Return (X, Y) of the center of cell containing provided text 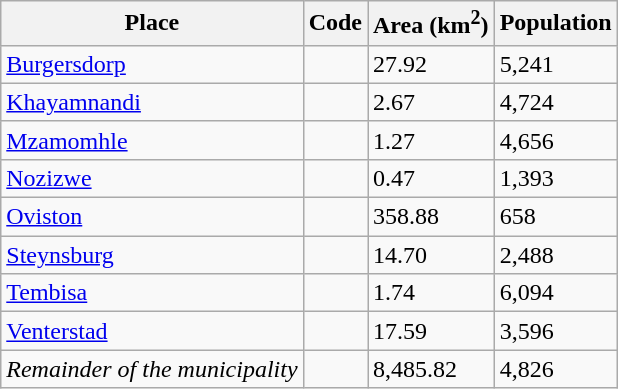
Area (km2) (432, 24)
6,094 (556, 293)
Nozizwe (152, 178)
Steynsburg (152, 255)
2.67 (432, 102)
Mzamomhle (152, 140)
8,485.82 (432, 369)
4,826 (556, 369)
Code (335, 24)
Tembisa (152, 293)
17.59 (432, 331)
Remainder of the municipality (152, 369)
5,241 (556, 64)
14.70 (432, 255)
3,596 (556, 331)
Burgersdorp (152, 64)
0.47 (432, 178)
4,724 (556, 102)
1.74 (432, 293)
Khayamnandi (152, 102)
2,488 (556, 255)
1,393 (556, 178)
Venterstad (152, 331)
658 (556, 217)
Place (152, 24)
1.27 (432, 140)
Oviston (152, 217)
4,656 (556, 140)
Population (556, 24)
358.88 (432, 217)
27.92 (432, 64)
